Return [x, y] of the center of cell containing provided text 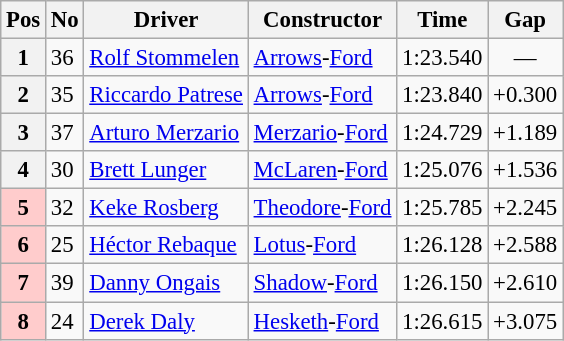
No [65, 20]
6 [24, 245]
Driver [166, 20]
Brett Lunger [166, 170]
36 [65, 58]
Pos [24, 20]
1:25.785 [442, 208]
Time [442, 20]
+2.588 [526, 245]
+1.189 [526, 133]
+3.075 [526, 321]
Rolf Stommelen [166, 58]
3 [24, 133]
Gap [526, 20]
1 [24, 58]
+2.245 [526, 208]
1:26.615 [442, 321]
+1.536 [526, 170]
2 [24, 95]
Danny Ongais [166, 283]
Arturo Merzario [166, 133]
— [526, 58]
McLaren-Ford [322, 170]
Theodore-Ford [322, 208]
Derek Daly [166, 321]
8 [24, 321]
+0.300 [526, 95]
25 [65, 245]
7 [24, 283]
Lotus-Ford [322, 245]
39 [65, 283]
Héctor Rebaque [166, 245]
Merzario-Ford [322, 133]
1:24.729 [442, 133]
35 [65, 95]
Riccardo Patrese [166, 95]
Constructor [322, 20]
Hesketh-Ford [322, 321]
37 [65, 133]
1:23.840 [442, 95]
5 [24, 208]
4 [24, 170]
1:26.150 [442, 283]
1:26.128 [442, 245]
Shadow-Ford [322, 283]
1:25.076 [442, 170]
30 [65, 170]
1:23.540 [442, 58]
24 [65, 321]
32 [65, 208]
+2.610 [526, 283]
Keke Rosberg [166, 208]
